For the text-containing cell, return its midpoint in [x, y] coordinate format. 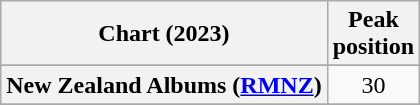
30 [373, 85]
Peakposition [373, 34]
Chart (2023) [164, 34]
New Zealand Albums (RMNZ) [164, 85]
